From the cell containing the given text, extract its center point as (X, Y) coordinate. 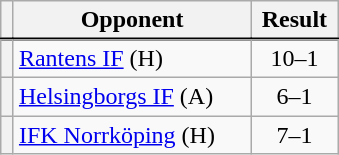
7–1 (295, 135)
10–1 (295, 59)
6–1 (295, 97)
Rantens IF (H) (132, 59)
Helsingborgs IF (A) (132, 97)
Opponent (132, 20)
IFK Norrköping (H) (132, 135)
Result (295, 20)
